From the cell containing the given text, extract its center point as (X, Y) coordinate. 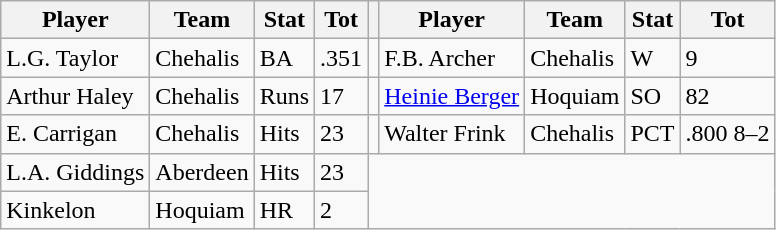
E. Carrigan (76, 134)
SO (652, 96)
17 (342, 96)
Aberdeen (202, 172)
Kinkelon (76, 210)
82 (728, 96)
2 (342, 210)
.800 8–2 (728, 134)
W (652, 58)
L.A. Giddings (76, 172)
Heinie Berger (452, 96)
.351 (342, 58)
9 (728, 58)
L.G. Taylor (76, 58)
BA (284, 58)
F.B. Archer (452, 58)
Walter Frink (452, 134)
PCT (652, 134)
Arthur Haley (76, 96)
HR (284, 210)
Runs (284, 96)
